Detect which cell encompasses the target text, then output its [x, y] center coordinate. 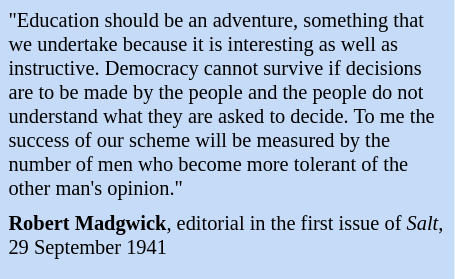
Robert Madgwick, editorial in the first issue of Salt, 29 September 1941 [227, 236]
